Provide the (X, Y) coordinate of the cell's center where the given text is located.  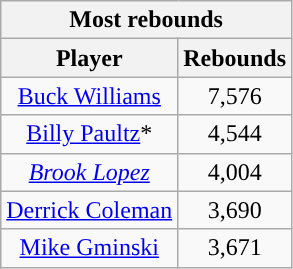
Most rebounds (146, 20)
Buck Williams (90, 96)
3,671 (235, 248)
3,690 (235, 210)
Rebounds (235, 58)
Brook Lopez (90, 172)
Billy Paultz* (90, 134)
Derrick Coleman (90, 210)
Mike Gminski (90, 248)
Player (90, 58)
4,004 (235, 172)
7,576 (235, 96)
4,544 (235, 134)
